Capture the cell that displays the provided text and extract its [x, y] central coordinate. 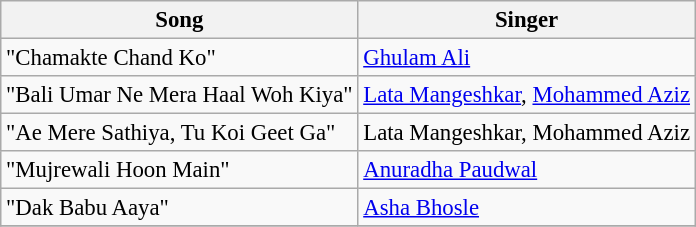
Singer [526, 20]
Song [180, 20]
"Mujrewali Hoon Main" [180, 170]
"Bali Umar Ne Mera Haal Woh Kiya" [180, 95]
Asha Bhosle [526, 208]
Anuradha Paudwal [526, 170]
"Dak Babu Aaya" [180, 208]
"Chamakte Chand Ko" [180, 58]
Ghulam Ali [526, 58]
"Ae Mere Sathiya, Tu Koi Geet Ga" [180, 133]
